Locate the cell with the specified text and output its [X, Y] center coordinate. 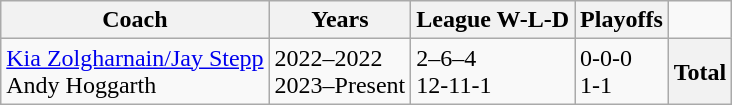
Years [340, 20]
Coach [135, 20]
2022–20222023–Present [340, 72]
Playoffs [622, 20]
League W-L-D [493, 20]
2–6–412-11-1 [493, 72]
Total [700, 72]
Kia Zolgharnain/Jay SteppAndy Hoggarth [135, 72]
0-0-01-1 [622, 72]
